Identify which cell holds the provided text, then report its [X, Y] central coordinate. 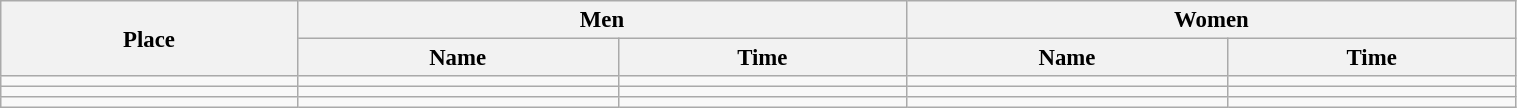
Women [1212, 20]
Place [150, 38]
Men [602, 20]
